Detect which cell encompasses the target text, then output its (X, Y) center coordinate. 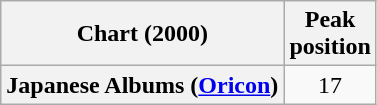
Peakposition (330, 34)
17 (330, 85)
Japanese Albums (Oricon) (142, 85)
Chart (2000) (142, 34)
